Scan for the cell matching the given text and deliver its [X, Y] coordinate at center. 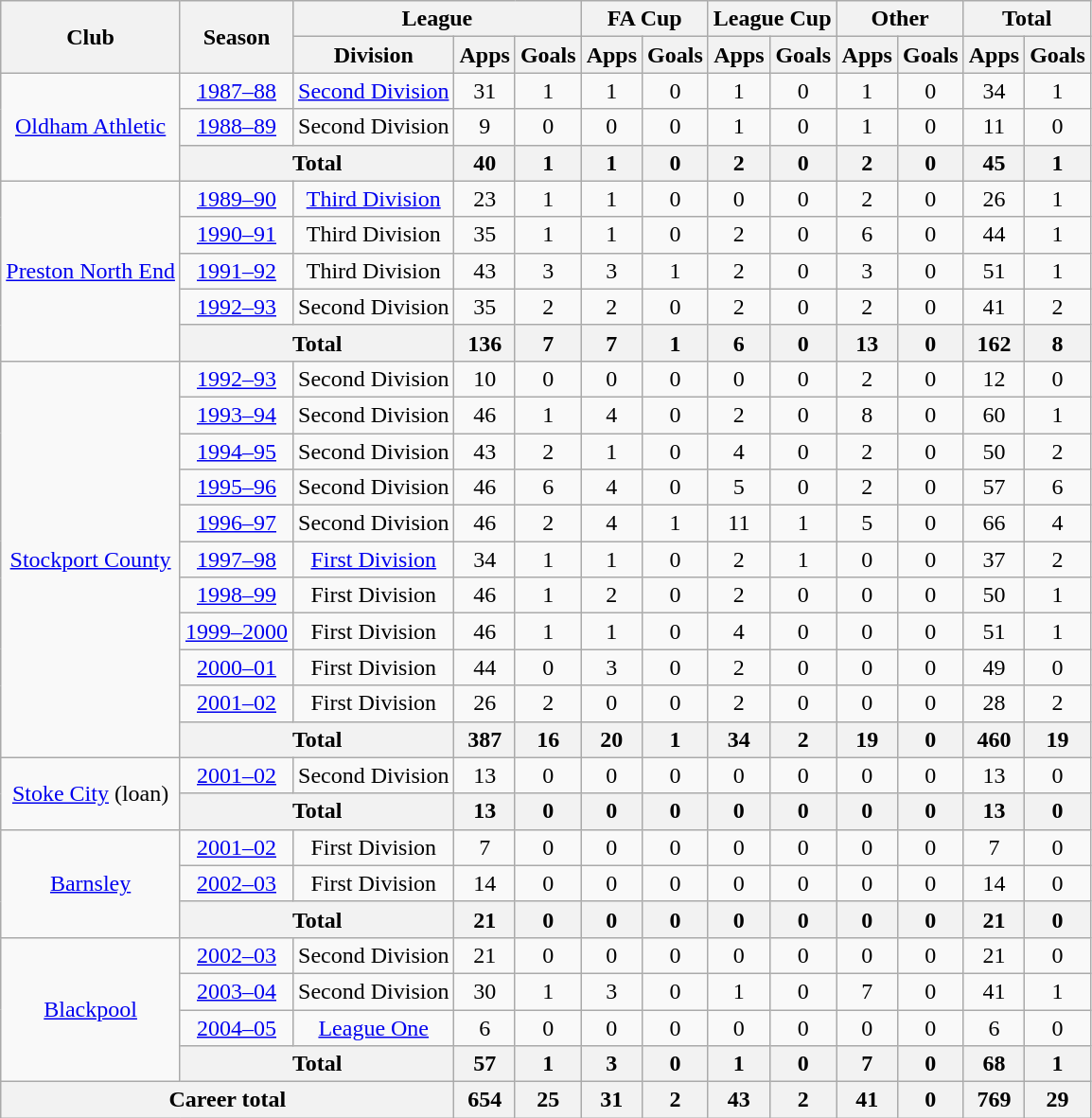
2003–04 [237, 991]
Other [900, 19]
Preston North End [91, 271]
1989–90 [237, 199]
League [437, 19]
40 [484, 163]
Stockport County [91, 559]
Oldham Athletic [91, 127]
1995–96 [237, 488]
66 [994, 524]
Career total [227, 1100]
23 [484, 199]
68 [994, 1064]
12 [994, 379]
654 [484, 1100]
1999–2000 [237, 631]
1987–88 [237, 91]
60 [994, 415]
30 [484, 991]
1998–99 [237, 595]
Blackpool [91, 1009]
25 [548, 1100]
Season [237, 37]
49 [994, 667]
37 [994, 559]
Club [91, 37]
460 [994, 739]
136 [484, 343]
45 [994, 163]
Division [374, 55]
387 [484, 739]
162 [994, 343]
16 [548, 739]
FA Cup [644, 19]
1991–92 [237, 271]
2004–05 [237, 1027]
League Cup [772, 19]
1988–89 [237, 127]
20 [611, 739]
Barnsley [91, 883]
9 [484, 127]
28 [994, 703]
1994–95 [237, 452]
769 [994, 1100]
Stoke City (loan) [91, 793]
2000–01 [237, 667]
League One [374, 1027]
1990–91 [237, 235]
29 [1058, 1100]
1997–98 [237, 559]
1996–97 [237, 524]
10 [484, 379]
1993–94 [237, 415]
